Scan for the cell matching the given text and deliver its (X, Y) coordinate at center. 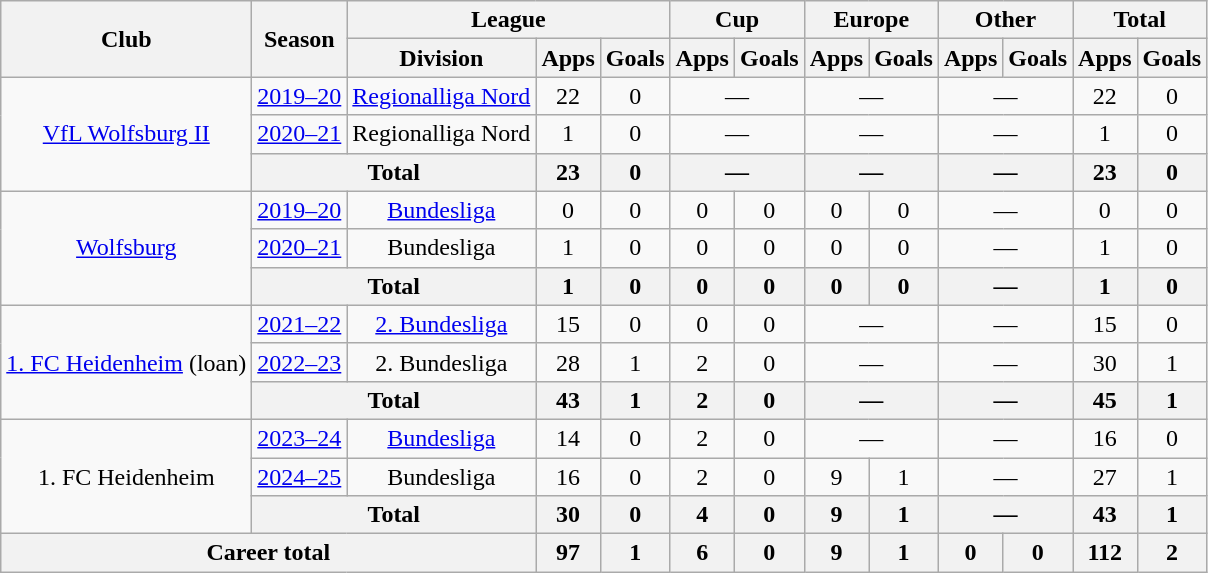
Wolfsburg (126, 248)
27 (1105, 477)
Season (300, 39)
Europe (871, 20)
Division (442, 58)
Club (126, 39)
2023–24 (300, 438)
2022–23 (300, 362)
28 (568, 362)
4 (702, 515)
Career total (268, 553)
6 (702, 553)
Other (1005, 20)
45 (1105, 400)
14 (568, 438)
2024–25 (300, 477)
97 (568, 553)
1. FC Heidenheim (126, 476)
VfL Wolfsburg II (126, 134)
Cup (737, 20)
1. FC Heidenheim (loan) (126, 362)
112 (1105, 553)
2021–22 (300, 324)
League (508, 20)
